For the text-containing cell, return its midpoint in [X, Y] coordinate format. 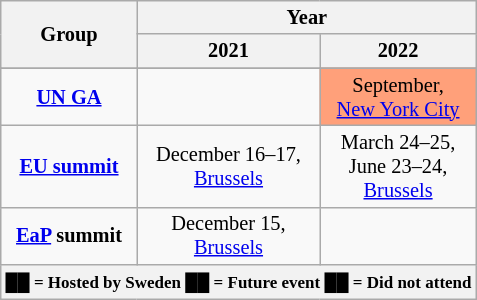
September, New York City [398, 97]
March 24–25,June 23–24, Brussels [398, 166]
UN GA [69, 97]
Group [69, 34]
██ = Hosted by Sweden ██ = Future event ██ = Did not attend [239, 282]
2022 [398, 51]
December 15, Brussels [228, 236]
2021 [228, 51]
December 16–17, Brussels [228, 166]
EU summit [69, 166]
Year [306, 17]
EaP summit [69, 236]
